Search for the cell housing the specified text and yield its (X, Y) center coordinate. 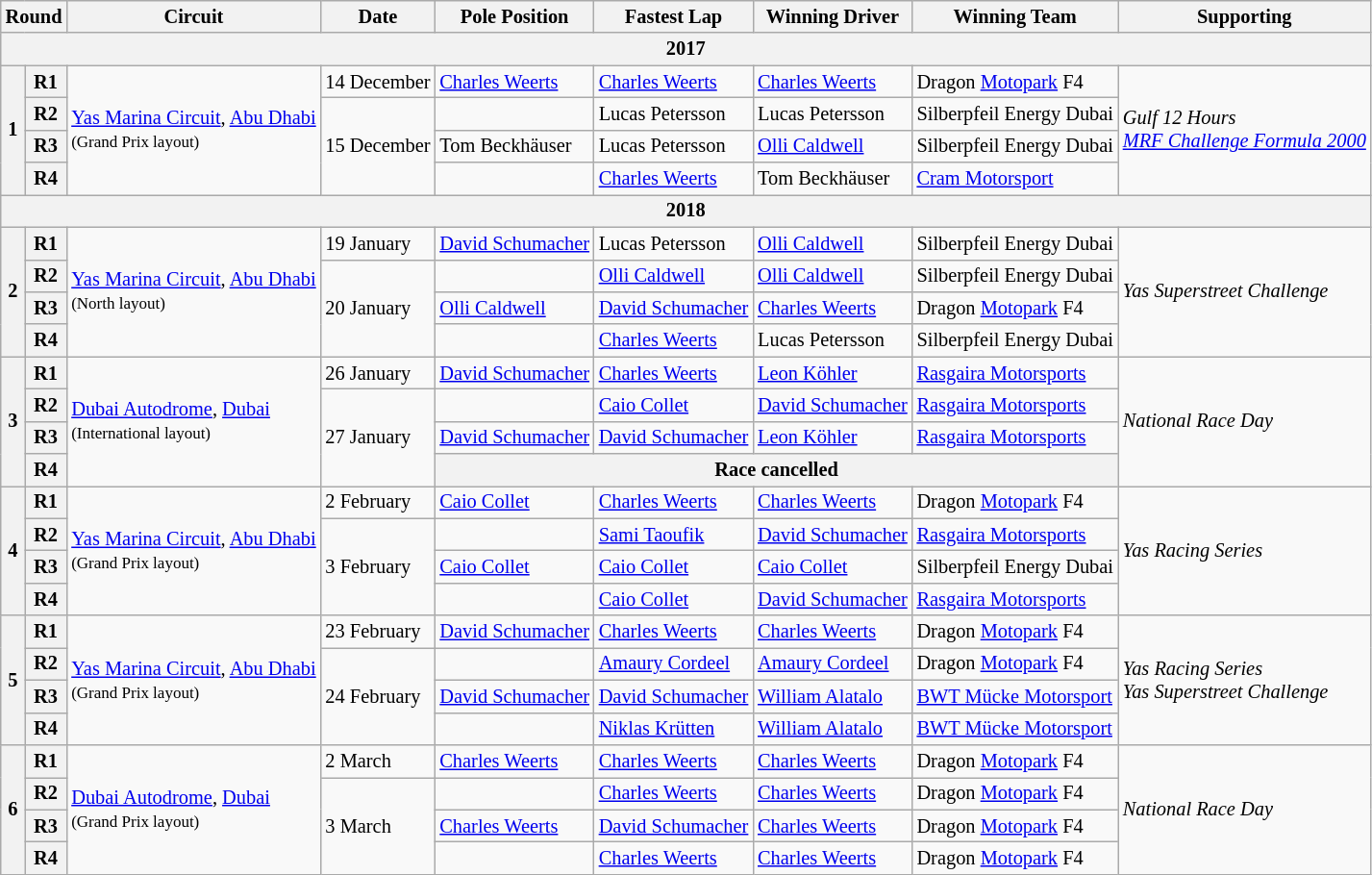
Dubai Autodrome, Dubai(Grand Prix layout) (193, 810)
Gulf 12 HoursMRF Challenge Formula 2000 (1244, 131)
Yas Racing Series (1244, 550)
3 (13, 421)
15 December (379, 146)
27 January (379, 437)
20 January (379, 308)
6 (13, 810)
Cram Motorsport (1015, 179)
Date (379, 16)
14 December (379, 82)
2017 (686, 49)
Dubai Autodrome, Dubai(International layout) (193, 421)
Yas Superstreet Challenge (1244, 292)
Winning Driver (833, 16)
Sami Taoufik (673, 535)
2 February (379, 502)
Race cancelled (776, 470)
Supporting (1244, 16)
Niklas Krütten (673, 729)
2 March (379, 761)
4 (13, 550)
Yas Marina Circuit, Abu Dhabi(North layout) (193, 292)
Yas Racing SeriesYas Superstreet Challenge (1244, 681)
26 January (379, 373)
19 January (379, 243)
2 (13, 292)
24 February (379, 696)
1 (13, 131)
3 March (379, 825)
23 February (379, 632)
2018 (686, 211)
3 February (379, 567)
Circuit (193, 16)
Pole Position (513, 16)
Fastest Lap (673, 16)
Winning Team (1015, 16)
Round (35, 16)
5 (13, 681)
